Locate the cell with the specified text and output its (x, y) center coordinate. 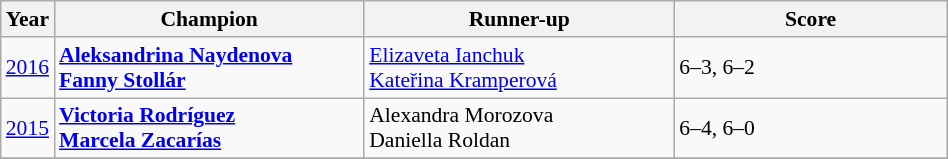
Score (810, 19)
Alexandra Morozova Daniella Roldan (519, 128)
6–4, 6–0 (810, 128)
Runner-up (519, 19)
Elizaveta Ianchuk Kateřina Kramperová (519, 68)
2016 (28, 68)
Aleksandrina Naydenova Fanny Stollár (209, 68)
Champion (209, 19)
Victoria Rodríguez Marcela Zacarías (209, 128)
Year (28, 19)
6–3, 6–2 (810, 68)
2015 (28, 128)
